For the text-containing cell, return its midpoint in [x, y] coordinate format. 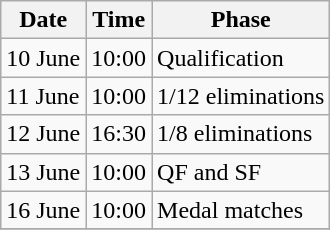
Qualification [241, 58]
12 June [44, 134]
16 June [44, 210]
Time [119, 20]
13 June [44, 172]
10 June [44, 58]
QF and SF [241, 172]
1/12 eliminations [241, 96]
Medal matches [241, 210]
Date [44, 20]
1/8 eliminations [241, 134]
16:30 [119, 134]
11 June [44, 96]
Phase [241, 20]
